Extract the (x, y) coordinate from the center of the cell holding the provided text.  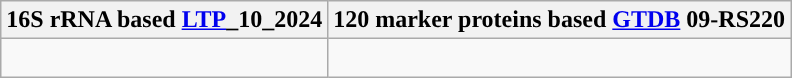
120 marker proteins based GTDB 09-RS220 (560, 20)
16S rRNA based LTP_10_2024 (164, 20)
